Detect which cell encompasses the target text, then output its (x, y) center coordinate. 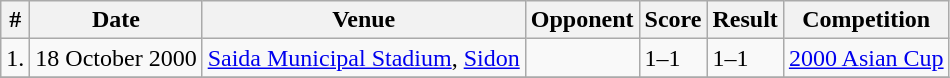
Date (116, 20)
# (16, 20)
1. (16, 58)
Opponent (582, 20)
18 October 2000 (116, 58)
Competition (866, 20)
Saida Municipal Stadium, Sidon (364, 58)
Score (673, 20)
2000 Asian Cup (866, 58)
Result (745, 20)
Venue (364, 20)
